Output the (X, Y) coordinate of the center of the cell containing the given text.  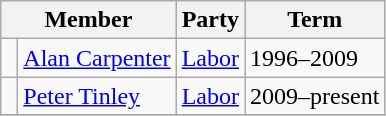
Alan Carpenter (97, 58)
Term (315, 20)
1996–2009 (315, 58)
2009–present (315, 96)
Member (88, 20)
Party (210, 20)
Peter Tinley (97, 96)
